Return the (x, y) coordinate for the center point of the cell that contains the specified text.  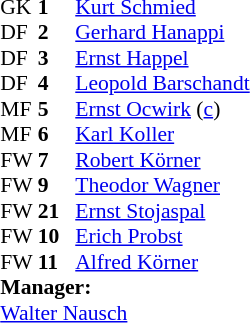
Ernst Happel (162, 58)
Robert Körner (162, 160)
Theodor Wagner (162, 185)
21 (57, 211)
Alfred Körner (162, 262)
9 (57, 185)
6 (57, 135)
Leopold Barschandt (162, 83)
Gerhard Hanappi (162, 33)
4 (57, 83)
11 (57, 262)
Ernst Ocwirk (c) (162, 109)
Manager: (124, 287)
Ernst Stojaspal (162, 211)
5 (57, 109)
Karl Koller (162, 135)
2 (57, 33)
7 (57, 160)
3 (57, 58)
Erich Probst (162, 237)
10 (57, 237)
